Search for the cell housing the specified text and yield its (X, Y) center coordinate. 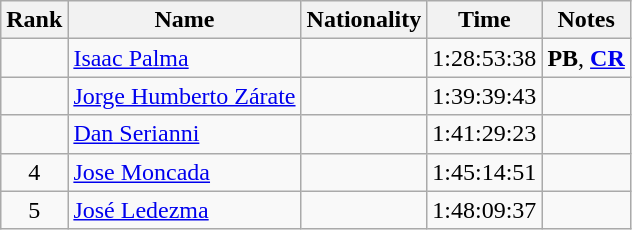
Isaac Palma (184, 58)
1:48:09:37 (484, 210)
Notes (586, 20)
PB, CR (586, 58)
4 (34, 172)
José Ledezma (184, 210)
Jose Moncada (184, 172)
Jorge Humberto Zárate (184, 96)
Time (484, 20)
1:45:14:51 (484, 172)
Rank (34, 20)
Dan Serianni (184, 134)
1:41:29:23 (484, 134)
1:28:53:38 (484, 58)
1:39:39:43 (484, 96)
Name (184, 20)
5 (34, 210)
Nationality (364, 20)
